Identify which cell holds the provided text, then report its (x, y) central coordinate. 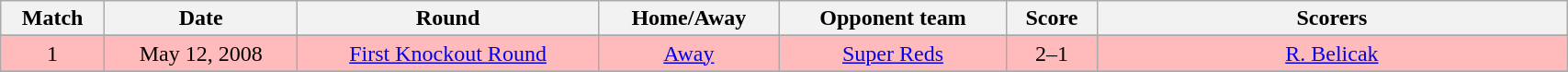
Scorers (1332, 18)
Away (689, 54)
Match (53, 18)
Opponent team (893, 18)
Home/Away (689, 18)
Score (1053, 18)
1 (53, 54)
Round (448, 18)
May 12, 2008 (200, 54)
2–1 (1053, 54)
R. Belicak (1332, 54)
Date (200, 18)
Super Reds (893, 54)
First Knockout Round (448, 54)
